Provide the (X, Y) coordinate of the cell's center where the given text is located.  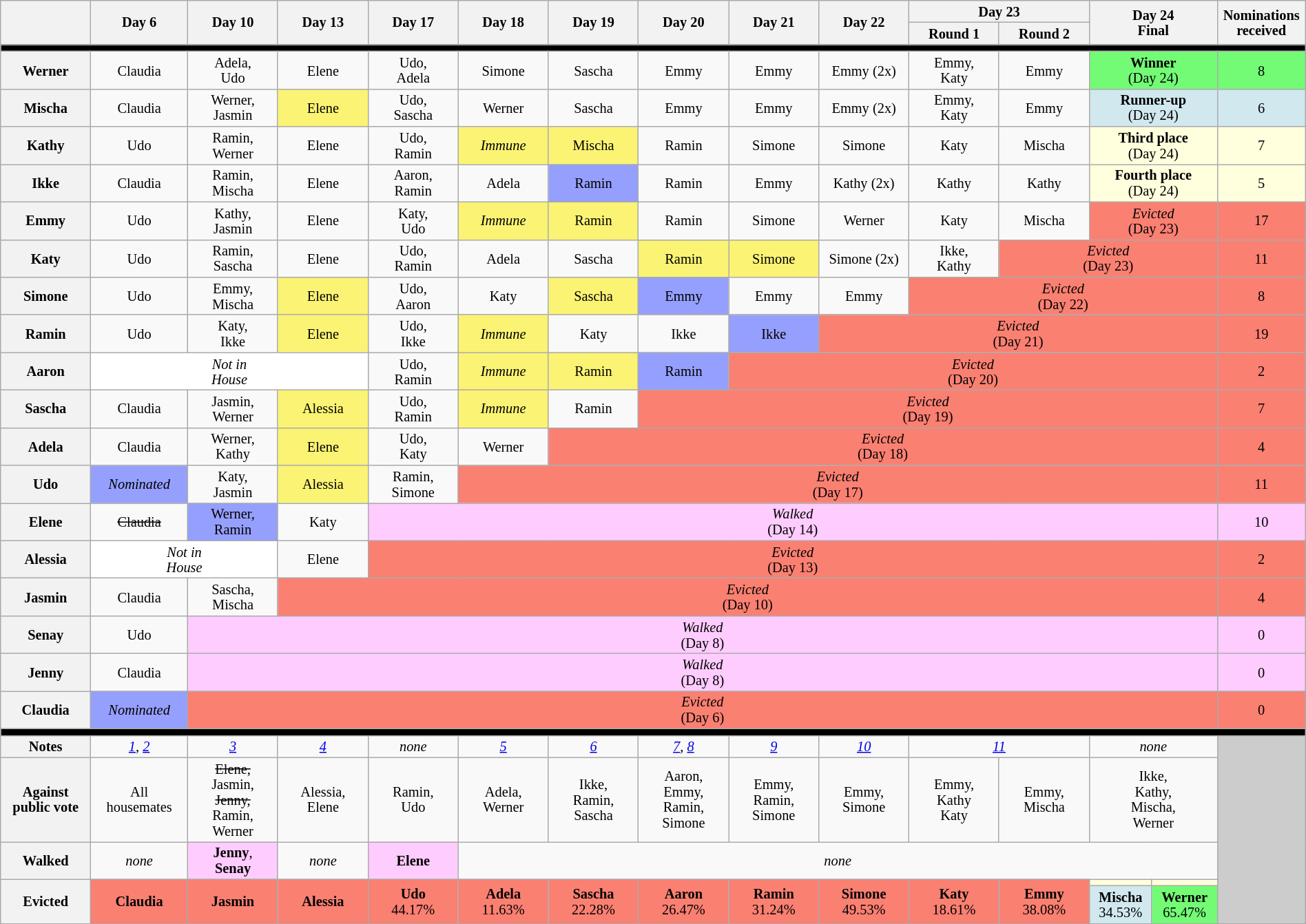
Jasmin,Werner (233, 409)
1, 2 (139, 746)
Walked (45, 861)
Emmy,Simone (864, 799)
Evicted(Day 13) (792, 559)
Evicted(Day 10) (747, 598)
Katy,Jasmin (233, 485)
Jenny,Senay (233, 861)
Katy18.61% (955, 901)
Day 13 (322, 22)
Sascha,Mischa (233, 598)
Day 17 (413, 22)
Kathy (2x) (864, 183)
Adela,Werner (503, 799)
Werner65.47% (1185, 905)
Day 23 (999, 11)
Againstpublic vote (45, 799)
17 (1261, 220)
Day 19 (594, 22)
Adela11.63% (503, 901)
Alessia,Elene (322, 799)
Aaron (45, 372)
Ikke,Kathy (955, 259)
Day 22 (864, 22)
9 (774, 746)
19 (1261, 333)
Ramin,Simone (413, 485)
Day 18 (503, 22)
Jenny (45, 672)
Elene,Jasmin,Jenny,Ramin,Werner (233, 799)
Udo,Aaron (413, 296)
Aaron,Ramin (413, 183)
Werner,Jasmin (233, 107)
Fourth place(Day 24) (1153, 183)
Evicted(Day 22) (1064, 296)
3 (233, 746)
Notes (45, 746)
Walked(Day 14) (792, 522)
Werner,Ramin (233, 522)
7, 8 (683, 746)
Aaron,Emmy,Ramin,Simone (683, 799)
Ramin,Mischa (233, 183)
Day 6 (139, 22)
Third place(Day 24) (1153, 146)
Simone (2x) (864, 259)
Udo,Ikke (413, 333)
Udo,Adela (413, 70)
Evicted(Day 20) (973, 372)
Runner-up(Day 24) (1153, 107)
Evicted(Day 21) (1018, 333)
Round 1 (955, 33)
Day 21 (774, 22)
Evicted(Day 17) (838, 485)
Emmy,Ramin,Simone (774, 799)
Evicted(Day 6) (703, 709)
Kathy,Jasmin (233, 220)
Evicted(Day 18) (883, 446)
Katy,Ikke (233, 333)
Emmy,KathyKaty (955, 799)
Ikke,Kathy,Mischa,Werner (1153, 799)
Ramin,Sascha (233, 259)
Ramin31.24% (774, 901)
Simone49.53% (864, 901)
Senay (45, 635)
Winner(Day 24) (1153, 70)
Ramin,Werner (233, 146)
Day 24Final (1153, 22)
Sascha22.28% (594, 901)
Allhousemates (139, 799)
Evicted (45, 901)
Udo,Sascha (413, 107)
Udo,Katy (413, 446)
Ikke,Ramin,Sascha (594, 799)
Ramin,Udo (413, 799)
Mischa34.53% (1120, 905)
Round 2 (1044, 33)
Nominationsreceived (1261, 22)
Udo44.17% (413, 901)
Aaron26.47% (683, 901)
Evicted(Day 19) (928, 409)
Katy,Udo (413, 220)
Emmy38.08% (1044, 901)
Adela,Udo (233, 70)
Day 20 (683, 22)
Day 10 (233, 22)
Werner,Kathy (233, 446)
